Output the [X, Y] coordinate of the center of the cell containing the given text.  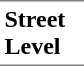
Street Level [42, 33]
